Provide the [x, y] coordinate of the cell's center where the given text is located.  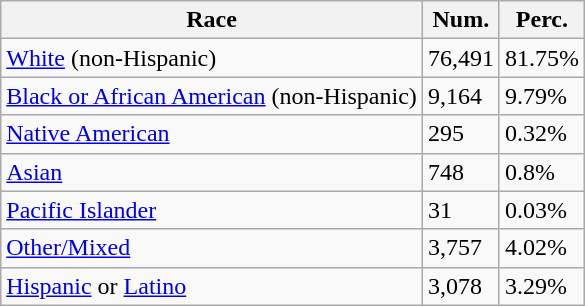
9.79% [542, 96]
Num. [460, 20]
76,491 [460, 58]
White (non-Hispanic) [212, 58]
0.03% [542, 210]
Race [212, 20]
31 [460, 210]
748 [460, 172]
Native American [212, 134]
Hispanic or Latino [212, 286]
Pacific Islander [212, 210]
0.32% [542, 134]
295 [460, 134]
9,164 [460, 96]
Black or African American (non-Hispanic) [212, 96]
3,757 [460, 248]
Asian [212, 172]
Other/Mixed [212, 248]
3,078 [460, 286]
3.29% [542, 286]
4.02% [542, 248]
0.8% [542, 172]
81.75% [542, 58]
Perc. [542, 20]
